Extract the [x, y] coordinate from the center of the cell holding the provided text.  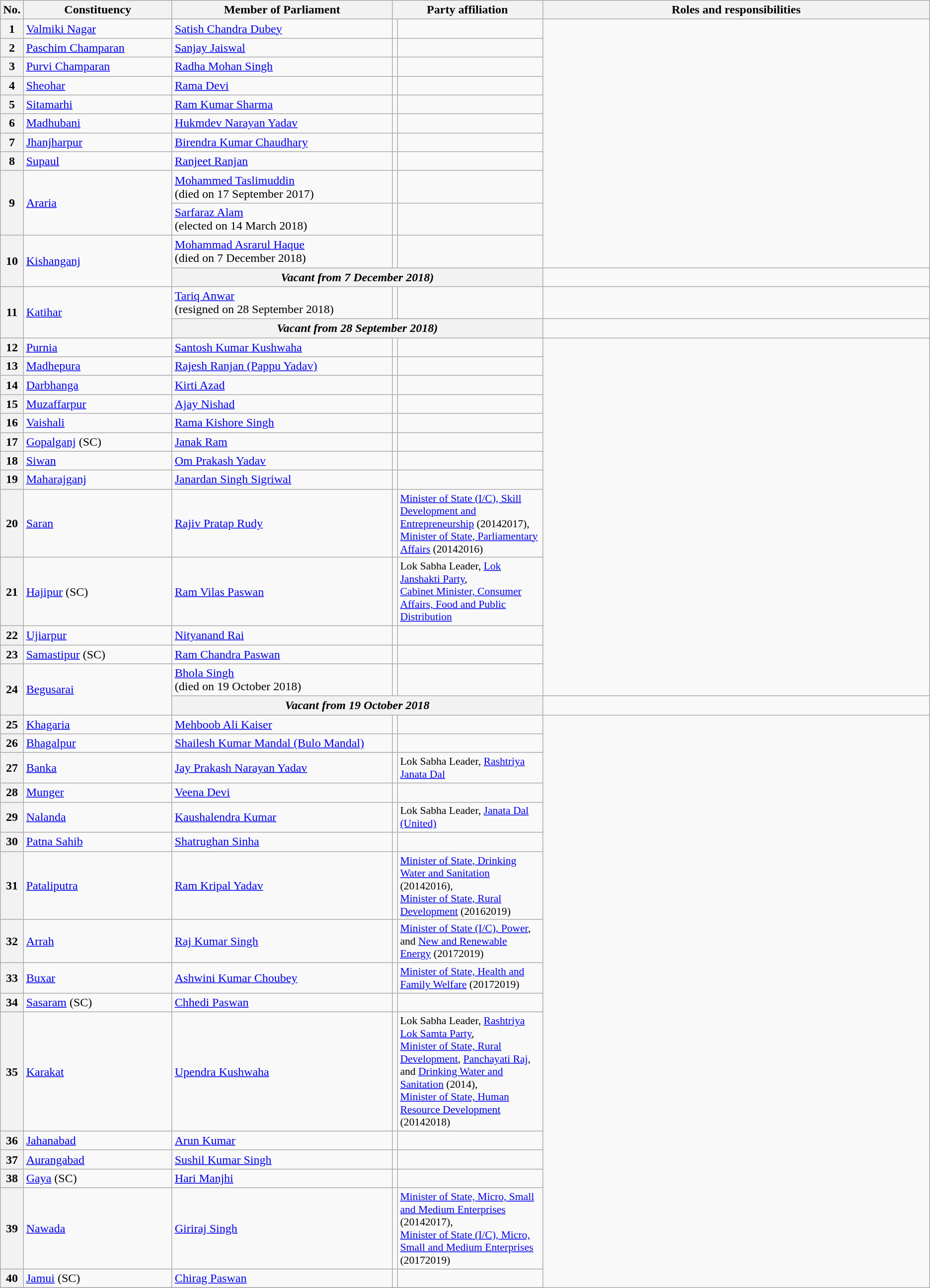
Patna Sahib [97, 842]
Minister of State, Drinking Water and Sanitation (20142016),Minister of State, Rural Development (20162019) [470, 885]
37 [12, 1159]
Paschim Champaran [97, 48]
Karakat [97, 1072]
Kaushalendra Kumar [282, 817]
Santosh Kumar Kushwaha [282, 347]
Jahanabad [97, 1140]
Samastipur (SC) [97, 654]
Ranjeet Ranjan [282, 161]
Party affiliation [467, 10]
Hukmdev Narayan Yadav [282, 123]
11 [12, 312]
Munger [97, 793]
Aurangabad [97, 1159]
Madhubani [97, 123]
Ram Kripal Yadav [282, 885]
18 [12, 461]
31 [12, 885]
Ram Kumar Sharma [282, 104]
22 [12, 635]
Member of Parliament [282, 10]
Jay Prakash Narayan Yadav [282, 768]
Vacant from 19 October 2018 [357, 706]
Sheohar [97, 85]
Kirti Azad [282, 385]
Giriraj Singh [282, 1228]
Nawada [97, 1228]
Buxar [97, 978]
27 [12, 768]
Janardan Singh Sigriwal [282, 480]
Arun Kumar [282, 1140]
Hari Manjhi [282, 1178]
Purnia [97, 347]
1 [12, 29]
16 [12, 423]
Muzaffarpur [97, 404]
Roles and responsibilities [736, 10]
Gaya (SC) [97, 1178]
38 [12, 1178]
7 [12, 142]
Saran [97, 523]
Raj Kumar Singh [282, 941]
Chhedi Paswan [282, 1003]
28 [12, 793]
Janak Ram [282, 442]
Rajesh Ranjan (Pappu Yadav) [282, 366]
Ram Chandra Paswan [282, 654]
Veena Devi [282, 793]
Lok Sabha Leader, Rashtriya Janata Dal [470, 768]
Nityanand Rai [282, 635]
35 [12, 1072]
9 [12, 203]
36 [12, 1140]
Valmiki Nagar [97, 29]
21 [12, 592]
4 [12, 85]
15 [12, 404]
Lok Sabha Leader, Lok Janshakti Party,Cabinet Minister, Consumer Affairs, Food and Public Distribution [470, 592]
Kishanganj [97, 260]
Madhepura [97, 366]
33 [12, 978]
10 [12, 260]
Lok Sabha Leader, Janata Dal (United) [470, 817]
Bhola Singh(died on 19 October 2018) [282, 680]
Araria [97, 203]
Sasaram (SC) [97, 1003]
Rajiv Pratap Rudy [282, 523]
Katihar [97, 312]
Pataliputra [97, 885]
17 [12, 442]
Supaul [97, 161]
Satish Chandra Dubey [282, 29]
40 [12, 1279]
Sitamarhi [97, 104]
Shailesh Kumar Mandal (Bulo Mandal) [282, 743]
Begusarai [97, 690]
Radha Mohan Singh [282, 67]
8 [12, 161]
Mohammad Asrarul Haque(died on 7 December 2018) [282, 251]
Minister of State, Micro, Small and Medium Enterprises (20142017),Minister of State (I/C), Micro, Small and Medium Enterprises (20172019) [470, 1228]
Nalanda [97, 817]
Sushil Kumar Singh [282, 1159]
Minister of State (I/C), Skill Development and Entrepreneurship (20142017),Minister of State, Parliamentary Affairs (20142016) [470, 523]
Maharajganj [97, 480]
Jhanjharpur [97, 142]
Vacant from 7 December 2018) [357, 277]
Sarfaraz Alam(elected on 14 March 2018) [282, 219]
32 [12, 941]
Upendra Kushwaha [282, 1072]
Om Prakash Yadav [282, 461]
Sanjay Jaiswal [282, 48]
12 [12, 347]
Bhagalpur [97, 743]
Arrah [97, 941]
Darbhanga [97, 385]
3 [12, 67]
5 [12, 104]
34 [12, 1003]
39 [12, 1228]
Ujiarpur [97, 635]
Vaishali [97, 423]
Purvi Champaran [97, 67]
26 [12, 743]
6 [12, 123]
Siwan [97, 461]
Mehboob Ali Kaiser [282, 724]
Rama Devi [282, 85]
Minister of State (I/C), Power, and New and Renewable Energy (20172019) [470, 941]
Rama Kishore Singh [282, 423]
Birendra Kumar Chaudhary [282, 142]
19 [12, 480]
14 [12, 385]
Gopalganj (SC) [97, 442]
Jamui (SC) [97, 1279]
23 [12, 654]
Constituency [97, 10]
Ram Vilas Paswan [282, 592]
Mohammed Taslimuddin(died on 17 September 2017) [282, 187]
Chirag Paswan [282, 1279]
13 [12, 366]
Ajay Nishad [282, 404]
20 [12, 523]
24 [12, 690]
Khagaria [97, 724]
Minister of State, Health and Family Welfare (20172019) [470, 978]
Vacant from 28 September 2018) [357, 328]
Shatrughan Sinha [282, 842]
25 [12, 724]
Banka [97, 768]
Ashwini Kumar Choubey [282, 978]
2 [12, 48]
29 [12, 817]
Hajipur (SC) [97, 592]
No. [12, 10]
Tariq Anwar(resigned on 28 September 2018) [282, 303]
30 [12, 842]
